Capture the cell that displays the provided text and extract its (X, Y) central coordinate. 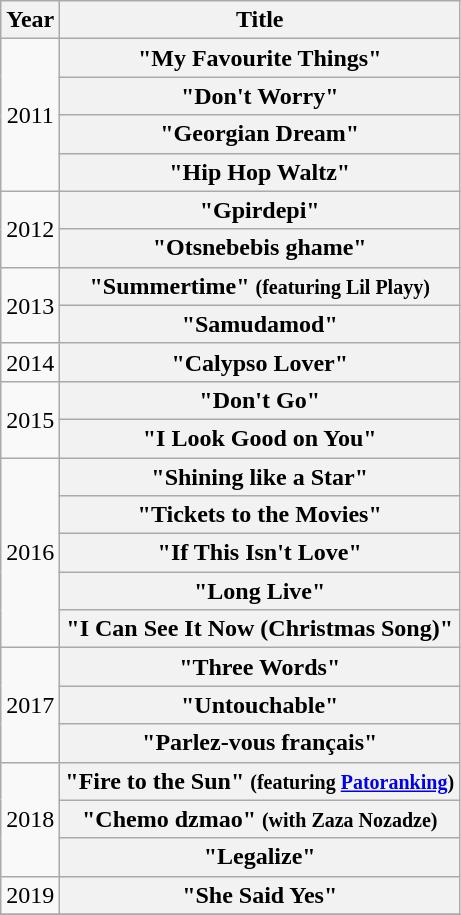
2011 (30, 115)
"Calypso Lover" (260, 362)
2017 (30, 705)
"Otsnebebis ghame" (260, 248)
"Summertime" (featuring Lil Playy) (260, 286)
2019 (30, 895)
"Three Words" (260, 667)
2014 (30, 362)
"Shining like a Star" (260, 477)
"Don't Go" (260, 400)
"Legalize" (260, 857)
2016 (30, 553)
Year (30, 20)
"She Said Yes" (260, 895)
2012 (30, 229)
"Long Live" (260, 591)
"Parlez-vous français" (260, 743)
"If This Isn't Love" (260, 553)
"Chemo dzmao" (with Zaza Nozadze) (260, 819)
"I Can See It Now (Christmas Song)" (260, 629)
2018 (30, 819)
2015 (30, 419)
"My Favourite Things" (260, 58)
"Tickets to the Movies" (260, 515)
"Gpirdepi" (260, 210)
"Samudamod" (260, 324)
Title (260, 20)
"Georgian Dream" (260, 134)
"Hip Hop Waltz" (260, 172)
"Don't Worry" (260, 96)
"I Look Good on You" (260, 438)
"Fire to the Sun" (featuring Patoranking) (260, 781)
2013 (30, 305)
"Untouchable" (260, 705)
